Identify which cell holds the provided text, then report its (x, y) central coordinate. 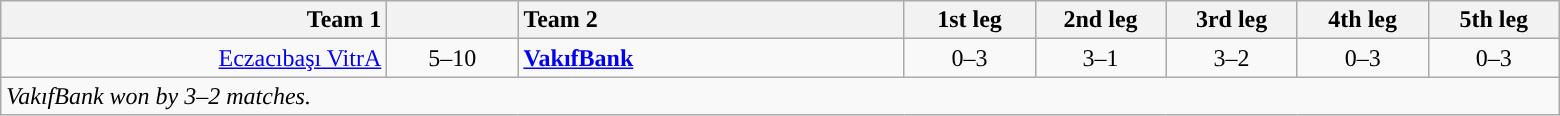
Team 2 (711, 20)
Team 1 (194, 20)
3–1 (1100, 58)
Eczacıbaşı VitrA (194, 58)
1st leg (970, 20)
3–2 (1232, 58)
VakıfBank won by 3–2 matches. (780, 96)
4th leg (1362, 20)
5th leg (1494, 20)
3rd leg (1232, 20)
VakıfBank (711, 58)
2nd leg (1100, 20)
5–10 (452, 58)
